Find where the given text appears and provide that cell's center as [x, y] coordinate. 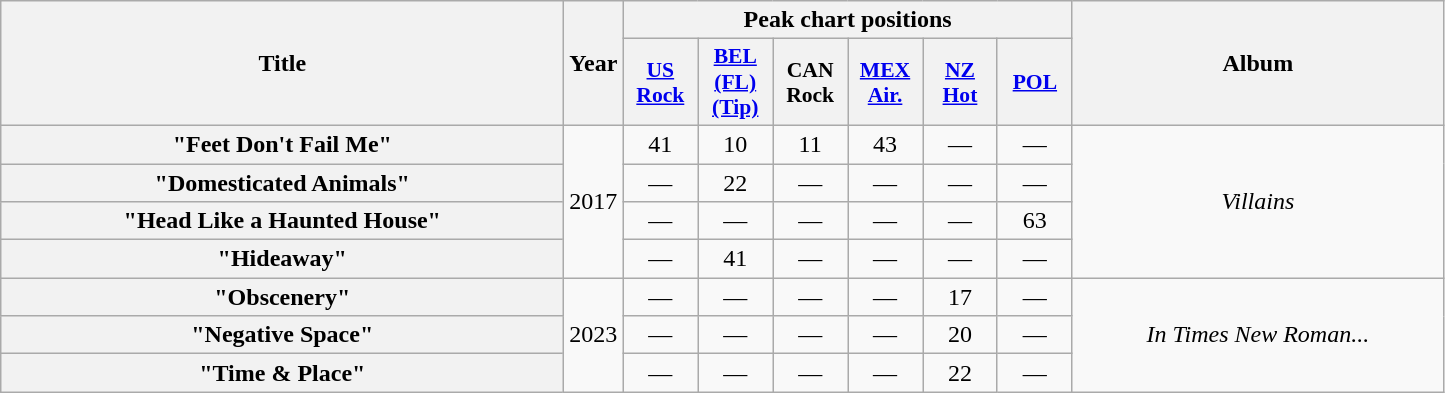
2023 [594, 335]
"Negative Space" [282, 335]
In Times New Roman... [1258, 335]
11 [810, 144]
Title [282, 64]
"Time & Place" [282, 373]
NZHot [960, 82]
BEL(FL)(Tip) [736, 82]
Peak chart positions [848, 20]
Album [1258, 64]
"Obscenery" [282, 297]
MEXAir. [886, 82]
POL [1034, 82]
"Feet Don't Fail Me" [282, 144]
Villains [1258, 201]
"Hideaway" [282, 259]
"Head Like a Haunted House" [282, 221]
20 [960, 335]
43 [886, 144]
"Domesticated Animals" [282, 183]
2017 [594, 201]
63 [1034, 221]
Year [594, 64]
17 [960, 297]
10 [736, 144]
USRock [660, 82]
CANRock [810, 82]
